Return (x, y) of the center of cell containing provided text 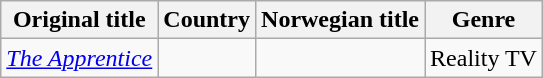
Reality TV (484, 58)
Original title (80, 20)
Norwegian title (340, 20)
Genre (484, 20)
The Apprentice (80, 58)
Country (207, 20)
